Provide the [X, Y] coordinate of the cell's center where the given text is located.  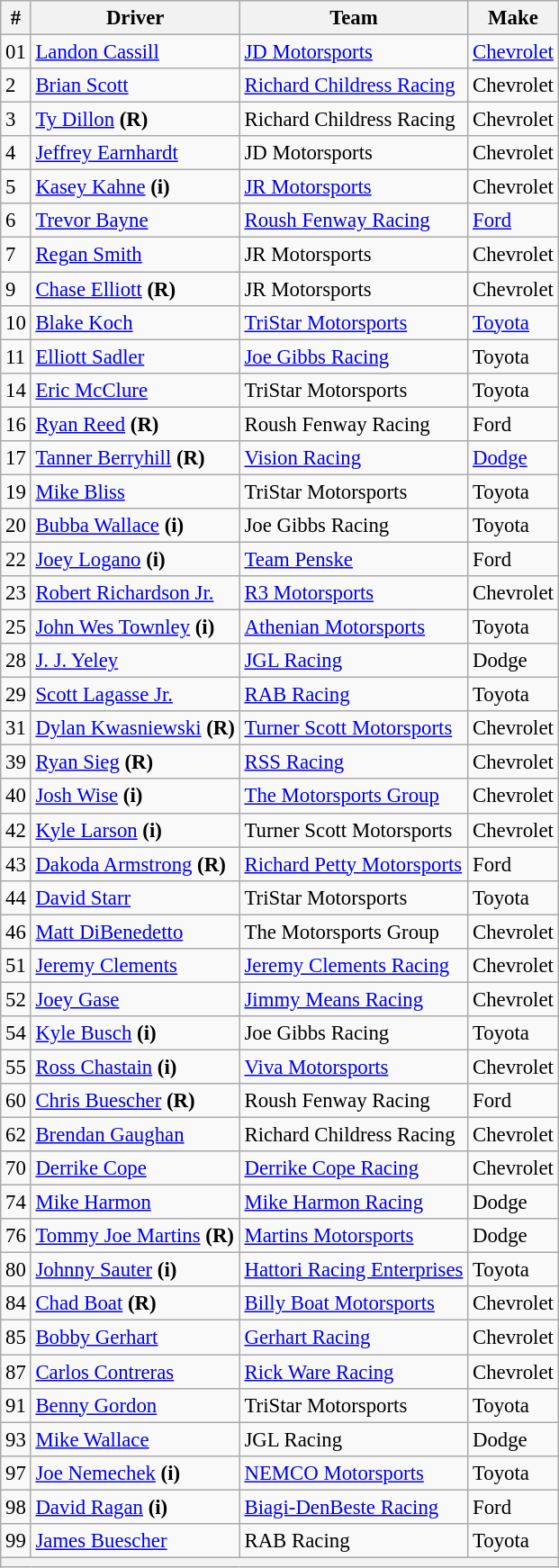
Blake Koch [135, 322]
76 [16, 1236]
Ryan Sieg (R) [135, 762]
R3 Motorsports [354, 593]
19 [16, 491]
40 [16, 797]
29 [16, 695]
46 [16, 932]
David Starr [135, 897]
93 [16, 1439]
Ryan Reed (R) [135, 424]
Tommy Joe Martins (R) [135, 1236]
Hattori Racing Enterprises [354, 1270]
74 [16, 1203]
99 [16, 1541]
David Ragan (i) [135, 1507]
70 [16, 1168]
Chase Elliott (R) [135, 289]
Brendan Gaughan [135, 1135]
Derrike Cope [135, 1168]
Carlos Contreras [135, 1372]
91 [16, 1405]
Joey Gase [135, 999]
Team Penske [354, 559]
98 [16, 1507]
11 [16, 356]
97 [16, 1473]
Chad Boat (R) [135, 1304]
Bobby Gerhart [135, 1338]
Robert Richardson Jr. [135, 593]
Bubba Wallace (i) [135, 526]
10 [16, 322]
52 [16, 999]
Jeremy Clements [135, 966]
Vision Racing [354, 458]
James Buescher [135, 1541]
Viva Motorsports [354, 1067]
5 [16, 187]
2 [16, 86]
RSS Racing [354, 762]
Benny Gordon [135, 1405]
Jeffrey Earnhardt [135, 153]
Chris Buescher (R) [135, 1101]
John Wes Townley (i) [135, 627]
Biagi-DenBeste Racing [354, 1507]
Eric McClure [135, 390]
28 [16, 661]
J. J. Yeley [135, 661]
43 [16, 864]
Regan Smith [135, 255]
Matt DiBenedetto [135, 932]
Jimmy Means Racing [354, 999]
Rick Ware Racing [354, 1372]
Team [354, 18]
80 [16, 1270]
22 [16, 559]
54 [16, 1033]
Josh Wise (i) [135, 797]
Ty Dillon (R) [135, 120]
44 [16, 897]
51 [16, 966]
Kasey Kahne (i) [135, 187]
Mike Wallace [135, 1439]
Dylan Kwasniewski (R) [135, 728]
Gerhart Racing [354, 1338]
16 [16, 424]
17 [16, 458]
9 [16, 289]
Ross Chastain (i) [135, 1067]
Brian Scott [135, 86]
85 [16, 1338]
Dakoda Armstrong (R) [135, 864]
Make [513, 18]
# [16, 18]
NEMCO Motorsports [354, 1473]
60 [16, 1101]
Jeremy Clements Racing [354, 966]
Tanner Berryhill (R) [135, 458]
Mike Harmon Racing [354, 1203]
14 [16, 390]
23 [16, 593]
Scott Lagasse Jr. [135, 695]
Elliott Sadler [135, 356]
Johnny Sauter (i) [135, 1270]
3 [16, 120]
Landon Cassill [135, 52]
Driver [135, 18]
39 [16, 762]
62 [16, 1135]
42 [16, 830]
Trevor Bayne [135, 221]
25 [16, 627]
Mike Harmon [135, 1203]
Richard Petty Motorsports [354, 864]
31 [16, 728]
Athenian Motorsports [354, 627]
Joe Nemechek (i) [135, 1473]
Mike Bliss [135, 491]
Joey Logano (i) [135, 559]
55 [16, 1067]
Kyle Larson (i) [135, 830]
6 [16, 221]
Martins Motorsports [354, 1236]
87 [16, 1372]
01 [16, 52]
7 [16, 255]
Derrike Cope Racing [354, 1168]
4 [16, 153]
84 [16, 1304]
Billy Boat Motorsports [354, 1304]
20 [16, 526]
Kyle Busch (i) [135, 1033]
